From the cell containing the given text, extract its center point as (X, Y) coordinate. 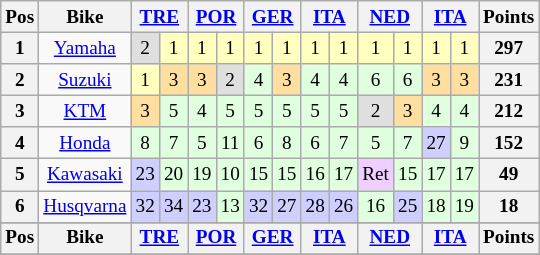
28 (315, 206)
Honda (85, 143)
Ret (376, 175)
34 (173, 206)
KTM (85, 111)
9 (464, 143)
Husqvarna (85, 206)
26 (343, 206)
Yamaha (85, 48)
152 (508, 143)
49 (508, 175)
297 (508, 48)
231 (508, 80)
20 (173, 175)
25 (407, 206)
11 (230, 143)
10 (230, 175)
Suzuki (85, 80)
Kawasaki (85, 175)
212 (508, 111)
13 (230, 206)
